Detect which cell encompasses the target text, then output its [X, Y] center coordinate. 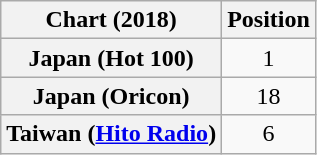
Japan (Hot 100) [112, 58]
Chart (2018) [112, 20]
Japan (Oricon) [112, 96]
18 [269, 96]
6 [269, 134]
Taiwan (Hito Radio) [112, 134]
1 [269, 58]
Position [269, 20]
